Pinpoint the cell where the given text exists, returning its [X, Y] midpoint coordinate. 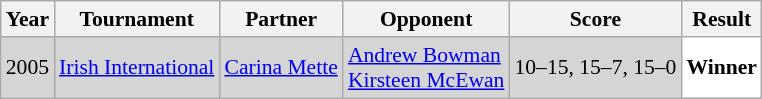
Irish International [136, 68]
10–15, 15–7, 15–0 [595, 68]
Opponent [426, 19]
Tournament [136, 19]
Result [722, 19]
Year [28, 19]
Andrew Bowman Kirsteen McEwan [426, 68]
2005 [28, 68]
Score [595, 19]
Winner [722, 68]
Carina Mette [280, 68]
Partner [280, 19]
